Pinpoint the cell where the given text exists, returning its (X, Y) midpoint coordinate. 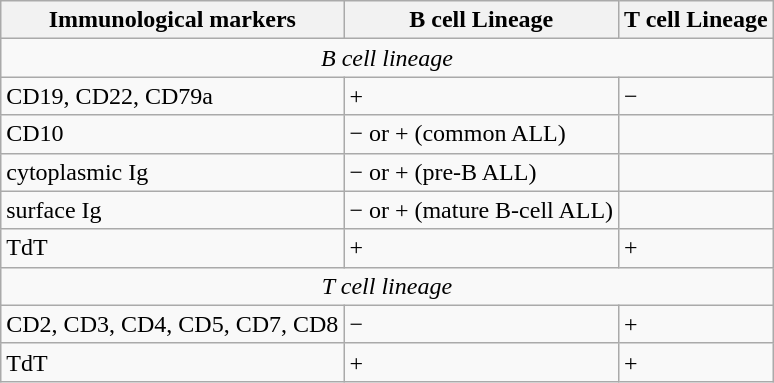
CD2, CD3, CD4, CD5, CD7, CD8 (172, 324)
Immunological markers (172, 20)
− or + (mature B-cell ALL) (482, 210)
T cell lineage (387, 286)
cytoplasmic Ig (172, 172)
CD10 (172, 134)
− or + (pre-B ALL) (482, 172)
B cell Lineage (482, 20)
T cell Lineage (696, 20)
surface Ig (172, 210)
CD19, CD22, CD79a (172, 96)
B cell lineage (387, 58)
− or + (common ALL) (482, 134)
